Find where the given text appears and provide that cell's center as (x, y) coordinate. 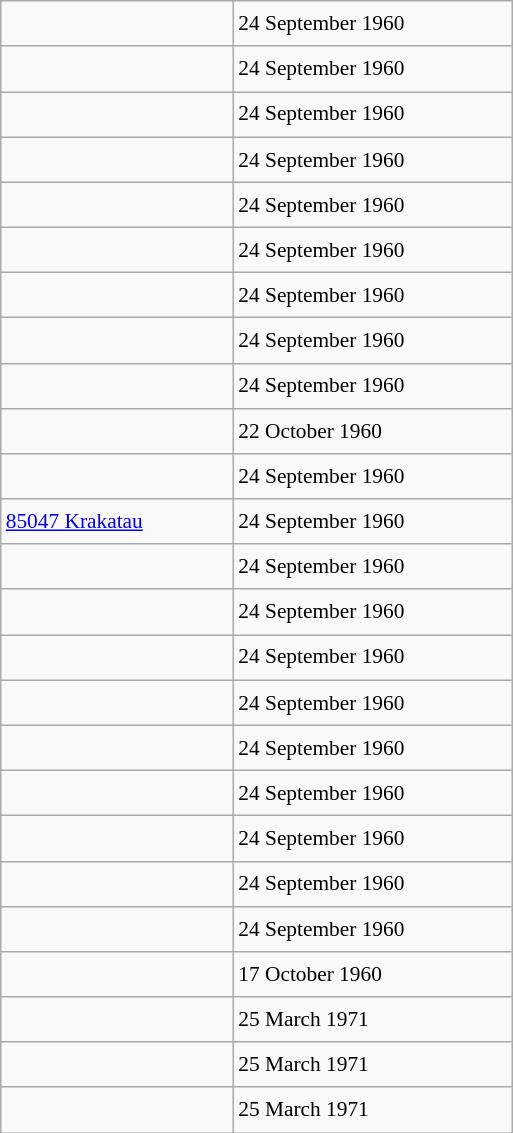
22 October 1960 (372, 430)
85047 Krakatau (118, 522)
17 October 1960 (372, 974)
